Locate the cell with the specified text and output its [X, Y] center coordinate. 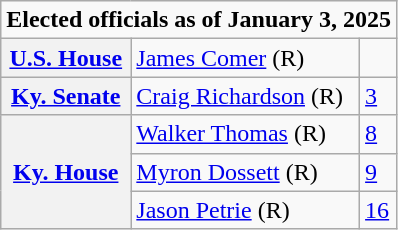
8 [378, 134]
Jason Petrie (R) [246, 210]
Ky. Senate [66, 96]
U.S. House [66, 58]
Ky. House [66, 172]
James Comer (R) [246, 58]
Myron Dossett (R) [246, 172]
16 [378, 210]
Elected officials as of January 3, 2025 [199, 20]
Walker Thomas (R) [246, 134]
9 [378, 172]
Craig Richardson (R) [246, 96]
3 [378, 96]
